Scan for the cell matching the given text and deliver its (X, Y) coordinate at center. 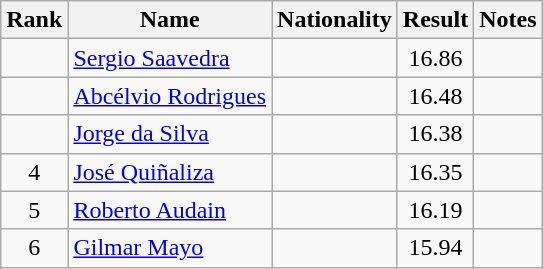
Sergio Saavedra (170, 58)
16.19 (435, 210)
Roberto Audain (170, 210)
16.35 (435, 172)
15.94 (435, 248)
Notes (508, 20)
José Quiñaliza (170, 172)
4 (34, 172)
Gilmar Mayo (170, 248)
Abcélvio Rodrigues (170, 96)
Rank (34, 20)
Name (170, 20)
16.86 (435, 58)
Nationality (335, 20)
Jorge da Silva (170, 134)
Result (435, 20)
5 (34, 210)
6 (34, 248)
16.38 (435, 134)
16.48 (435, 96)
